Return the (x, y) coordinate for the center point of the cell that contains the specified text.  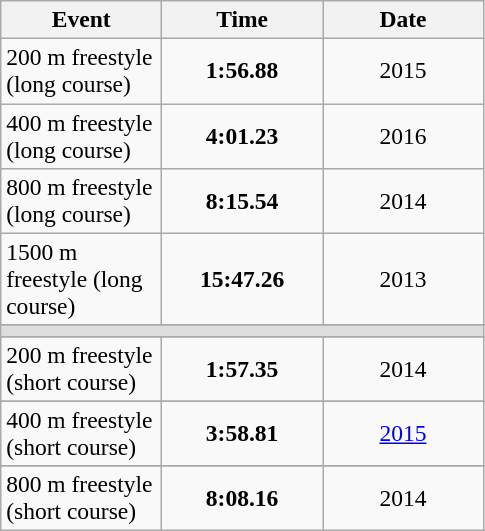
1:57.35 (242, 368)
400 m freestyle (long course) (82, 136)
Time (242, 19)
800 m freestyle (long course) (82, 200)
Event (82, 19)
4:01.23 (242, 136)
1500 m freestyle (long course) (82, 279)
15:47.26 (242, 279)
2016 (402, 136)
200 m freestyle (short course) (82, 368)
2013 (402, 279)
1:56.88 (242, 70)
200 m freestyle (long course) (82, 70)
8:08.16 (242, 498)
400 m freestyle (short course) (82, 434)
800 m freestyle (short course) (82, 498)
3:58.81 (242, 434)
8:15.54 (242, 200)
Date (402, 19)
